Extract the (X, Y) coordinate from the center of the cell holding the provided text.  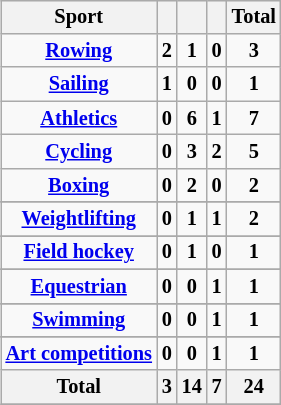
Athletics (79, 118)
6 (192, 118)
Weightlifting (79, 219)
Sport (79, 17)
Field hockey (79, 253)
24 (254, 387)
5 (254, 152)
Cycling (79, 152)
Rowing (79, 51)
14 (192, 387)
Boxing (79, 185)
Art competitions (79, 354)
Equestrian (79, 286)
Swimming (79, 320)
Sailing (79, 84)
